Extract the (x, y) coordinate from the center of the cell holding the provided text.  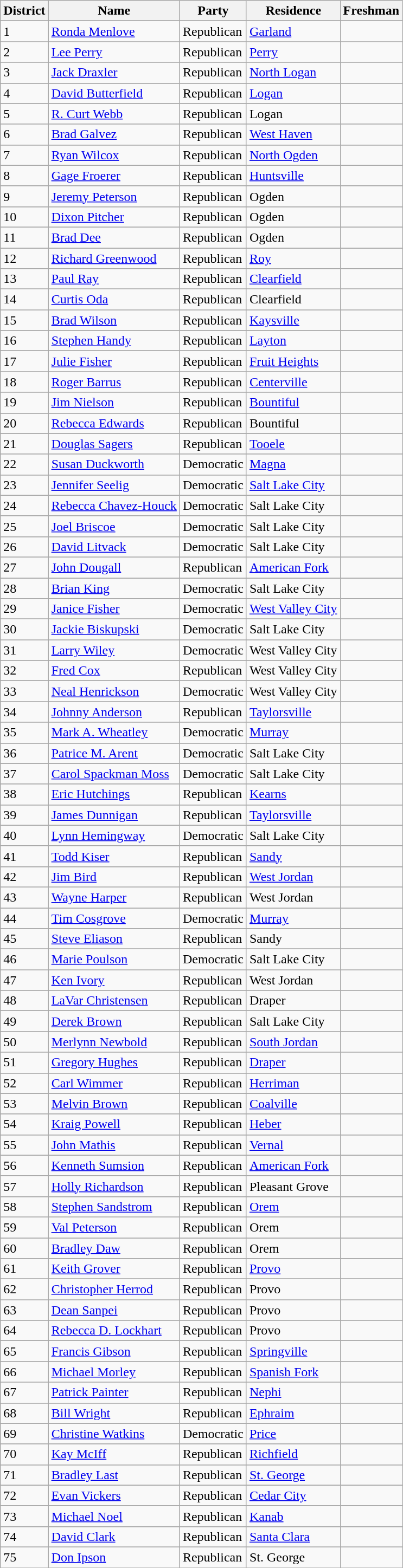
District (24, 11)
North Ogden (293, 155)
19 (24, 403)
Gage Froerer (114, 176)
Ronda Menlove (114, 31)
Ken Ivory (114, 980)
62 (24, 1290)
Nephi (293, 1392)
3 (24, 73)
Herriman (293, 1083)
Brian King (114, 588)
Price (293, 1434)
Kaysville (293, 320)
Roy (293, 258)
13 (24, 279)
6 (24, 134)
Dixon Pitcher (114, 217)
Julie Fisher (114, 361)
North Logan (293, 73)
4 (24, 93)
Pleasant Grove (293, 1186)
Christine Watkins (114, 1434)
Garland (293, 31)
47 (24, 980)
16 (24, 341)
5 (24, 114)
60 (24, 1248)
18 (24, 382)
9 (24, 196)
Brad Galvez (114, 134)
48 (24, 1001)
Dean Sanpei (114, 1310)
Santa Clara (293, 1537)
72 (24, 1495)
Springville (293, 1351)
Roger Barrus (114, 382)
46 (24, 960)
Tooele (293, 444)
Kearns (293, 794)
31 (24, 650)
Stephen Sandstrom (114, 1207)
42 (24, 877)
John Mathis (114, 1145)
20 (24, 423)
Freshman (371, 11)
10 (24, 217)
45 (24, 939)
Layton (293, 341)
54 (24, 1124)
50 (24, 1042)
Party (213, 11)
Melvin Brown (114, 1104)
24 (24, 506)
Johnny Anderson (114, 712)
Rebecca Chavez-Houck (114, 506)
34 (24, 712)
26 (24, 547)
West Haven (293, 134)
Tim Cosgrove (114, 918)
Curtis Oda (114, 300)
44 (24, 918)
Ryan Wilcox (114, 155)
Spanish Fork (293, 1372)
Keith Grover (114, 1269)
Jim Bird (114, 877)
21 (24, 444)
49 (24, 1021)
Michael Morley (114, 1372)
29 (24, 609)
Jim Nielson (114, 403)
70 (24, 1454)
Bill Wright (114, 1413)
41 (24, 856)
David Litvack (114, 547)
Patrick Painter (114, 1392)
Christopher Herrod (114, 1290)
James Dunnigan (114, 815)
33 (24, 691)
Jennifer Seelig (114, 485)
Jeremy Peterson (114, 196)
Francis Gibson (114, 1351)
67 (24, 1392)
Jackie Biskupski (114, 630)
14 (24, 300)
Larry Wiley (114, 650)
Eric Hutchings (114, 794)
2 (24, 52)
22 (24, 464)
Lee Perry (114, 52)
57 (24, 1186)
Todd Kiser (114, 856)
68 (24, 1413)
7 (24, 155)
Mark A. Wheatley (114, 733)
51 (24, 1062)
Don Ipson (114, 1557)
Patrice M. Arent (114, 753)
40 (24, 835)
28 (24, 588)
69 (24, 1434)
Wayne Harper (114, 897)
66 (24, 1372)
Marie Poulson (114, 960)
Rebecca Edwards (114, 423)
Richard Greenwood (114, 258)
Carol Spackman Moss (114, 774)
25 (24, 526)
Holly Richardson (114, 1186)
Joel Briscoe (114, 526)
55 (24, 1145)
Jack Draxler (114, 73)
Susan Duckworth (114, 464)
75 (24, 1557)
Evan Vickers (114, 1495)
71 (24, 1475)
43 (24, 897)
Stephen Handy (114, 341)
LaVar Christensen (114, 1001)
Gregory Hughes (114, 1062)
64 (24, 1331)
73 (24, 1516)
David Butterfield (114, 93)
11 (24, 237)
30 (24, 630)
David Clark (114, 1537)
8 (24, 176)
23 (24, 485)
36 (24, 753)
Rebecca D. Lockhart (114, 1331)
Centerville (293, 382)
Derek Brown (114, 1021)
32 (24, 671)
63 (24, 1310)
Kraig Powell (114, 1124)
Kanab (293, 1516)
Douglas Sagers (114, 444)
15 (24, 320)
56 (24, 1165)
65 (24, 1351)
Vernal (293, 1145)
R. Curt Webb (114, 114)
35 (24, 733)
74 (24, 1537)
Bradley Daw (114, 1248)
59 (24, 1227)
Lynn Hemingway (114, 835)
Brad Wilson (114, 320)
27 (24, 567)
Magna (293, 464)
Bradley Last (114, 1475)
Val Peterson (114, 1227)
Coalville (293, 1104)
12 (24, 258)
37 (24, 774)
Ephraim (293, 1413)
1 (24, 31)
Kenneth Sumsion (114, 1165)
Fred Cox (114, 671)
Residence (293, 11)
South Jordan (293, 1042)
Huntsville (293, 176)
Perry (293, 52)
Cedar City (293, 1495)
John Dougall (114, 567)
Michael Noel (114, 1516)
52 (24, 1083)
61 (24, 1269)
Neal Henrickson (114, 691)
Merlynn Newbold (114, 1042)
Paul Ray (114, 279)
38 (24, 794)
Carl Wimmer (114, 1083)
39 (24, 815)
Steve Eliason (114, 939)
Richfield (293, 1454)
Brad Dee (114, 237)
53 (24, 1104)
Janice Fisher (114, 609)
Heber (293, 1124)
17 (24, 361)
58 (24, 1207)
Kay McIff (114, 1454)
Fruit Heights (293, 361)
Name (114, 11)
